Output the [x, y] coordinate of the center of the cell containing the given text.  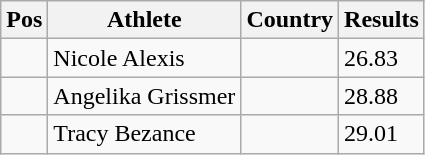
Athlete [144, 20]
Angelika Grissmer [144, 96]
Pos [24, 20]
29.01 [382, 134]
Nicole Alexis [144, 58]
Country [290, 20]
Results [382, 20]
28.88 [382, 96]
Tracy Bezance [144, 134]
26.83 [382, 58]
